Extract the (X, Y) coordinate from the center of the cell holding the provided text.  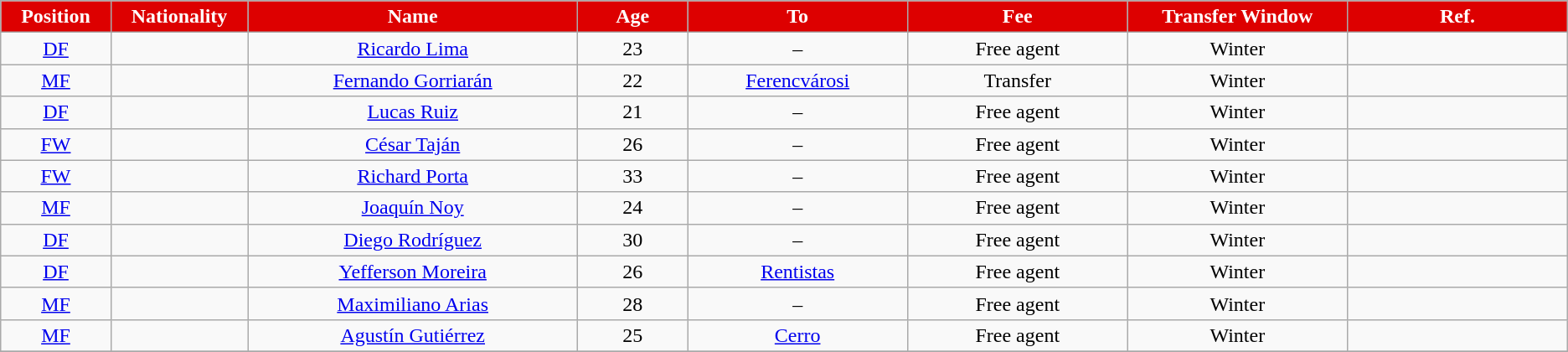
Ricardo Lima (413, 49)
César Taján (413, 144)
Agustín Gutiérrez (413, 335)
Richard Porta (413, 176)
Ferencvárosi (797, 80)
Transfer (1017, 80)
Nationality (179, 17)
Rentistas (797, 272)
23 (633, 49)
Cerro (797, 335)
Ref. (1457, 17)
Position (56, 17)
Transfer Window (1238, 17)
22 (633, 80)
Name (413, 17)
Lucas Ruiz (413, 112)
30 (633, 240)
24 (633, 208)
Yefferson Moreira (413, 272)
21 (633, 112)
28 (633, 303)
Maximiliano Arias (413, 303)
Age (633, 17)
Fernando Gorriarán (413, 80)
Joaquín Noy (413, 208)
Fee (1017, 17)
To (797, 17)
25 (633, 335)
Diego Rodríguez (413, 240)
33 (633, 176)
